Identify which cell holds the provided text, then report its [X, Y] central coordinate. 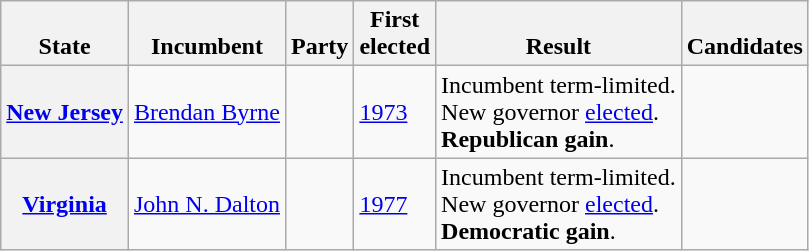
Candidates [744, 34]
Virginia [65, 204]
Brendan Byrne [206, 112]
Incumbent [206, 34]
John N. Dalton [206, 204]
New Jersey [65, 112]
Party [319, 34]
Firstelected [395, 34]
1973 [395, 112]
State [65, 34]
Incumbent term-limited. New governor elected. Democratic gain. [559, 204]
Incumbent term-limited. New governor elected. Republican gain. [559, 112]
1977 [395, 204]
Result [559, 34]
